Provide the [x, y] coordinate of the cell's center where the given text is located.  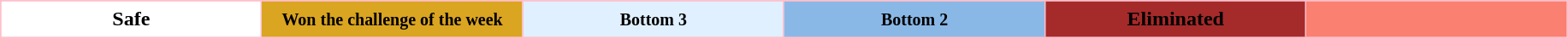
Bottom 3 [654, 19]
Eliminated [1175, 19]
Bottom 2 [914, 19]
Won the challenge of the week [392, 19]
Safe [132, 19]
